For the text-containing cell, return its midpoint in [x, y] coordinate format. 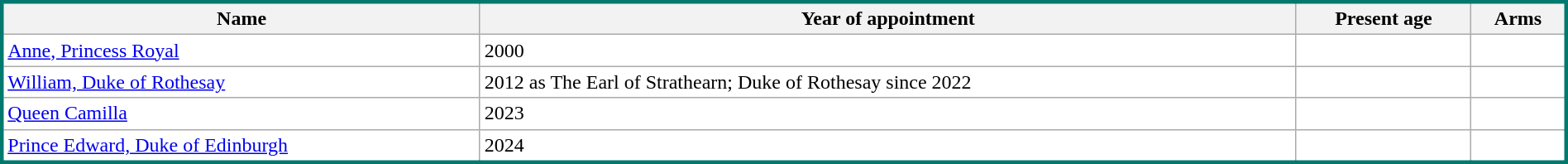
Anne, Princess Royal [241, 51]
Name [241, 18]
Arms [1518, 18]
Prince Edward, Duke of Edinburgh [241, 146]
2023 [888, 113]
2024 [888, 146]
Year of appointment [888, 18]
2000 [888, 51]
2012 as The Earl of Strathearn; Duke of Rothesay since 2022 [888, 82]
William, Duke of Rothesay [241, 82]
Queen Camilla [241, 113]
Present age [1384, 18]
